Return [x, y] of the center of cell containing provided text 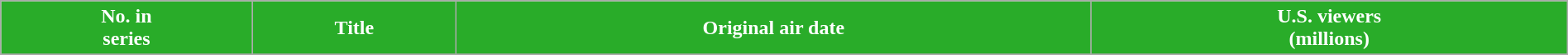
No. inseries [127, 28]
Original air date [774, 28]
U.S. viewers(millions) [1329, 28]
Title [354, 28]
